Provide the (x, y) coordinate of the cell's center where the given text is located.  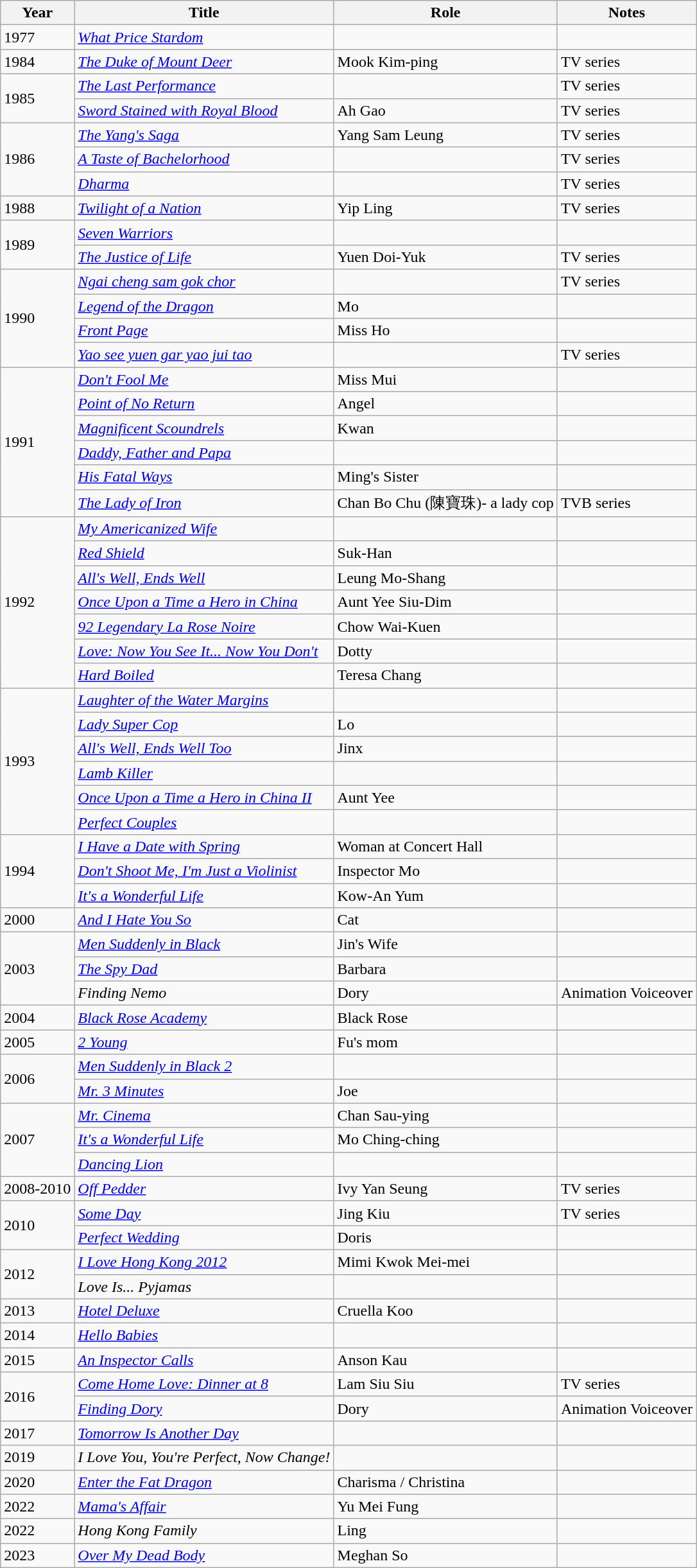
Aunt Yee Siu-Dim (445, 602)
Ivy Yan Seung (445, 1189)
Title (204, 13)
1989 (37, 245)
The Yang's Saga (204, 135)
Lo (445, 724)
2005 (37, 1042)
Lady Super Cop (204, 724)
Mr. 3 Minutes (204, 1091)
What Price Stardom (204, 37)
2015 (37, 1360)
Over My Dead Body (204, 1555)
Seven Warriors (204, 232)
2010 (37, 1225)
1990 (37, 318)
His Fatal Ways (204, 477)
2023 (37, 1555)
Perfect Wedding (204, 1237)
I Love You, You're Perfect, Now Change! (204, 1458)
Daddy, Father and Papa (204, 453)
Year (37, 13)
1992 (37, 602)
Chow Wai-Kuen (445, 627)
Ming's Sister (445, 477)
Don't Shoot Me, I'm Just a Violinist (204, 871)
2016 (37, 1397)
Front Page (204, 331)
Once Upon a Time a Hero in China (204, 602)
The Spy Dad (204, 969)
2020 (37, 1482)
I Love Hong Kong 2012 (204, 1262)
Fu's mom (445, 1042)
All's Well, Ends Well Too (204, 749)
Finding Dory (204, 1409)
Ah Gao (445, 110)
Yao see yuen gar yao jui tao (204, 355)
1977 (37, 37)
Mo (445, 306)
Hard Boiled (204, 675)
Role (445, 13)
And I Hate You So (204, 920)
Perfect Couples (204, 822)
Aunt Yee (445, 797)
Inspector Mo (445, 871)
2008-2010 (37, 1189)
Ling (445, 1531)
The Last Performance (204, 86)
Cruella Koo (445, 1311)
Laughter of the Water Margins (204, 700)
Ngai cheng sam gok chor (204, 281)
1991 (37, 442)
Doris (445, 1237)
Mama's Affair (204, 1506)
Yu Mei Fung (445, 1506)
The Justice of Life (204, 257)
Dancing Lion (204, 1164)
1986 (37, 159)
Mimi Kwok Mei-mei (445, 1262)
Enter the Fat Dragon (204, 1482)
Once Upon a Time a Hero in China II (204, 797)
Tomorrow Is Another Day (204, 1433)
Mo Ching-ching (445, 1140)
Red Shield (204, 553)
Jinx (445, 749)
Chan Sau-ying (445, 1115)
Black Rose (445, 1018)
The Lady of Iron (204, 503)
Jing Kiu (445, 1213)
2014 (37, 1336)
Off Pedder (204, 1189)
Yip Ling (445, 208)
2007 (37, 1140)
Mr. Cinema (204, 1115)
Notes (626, 13)
2012 (37, 1274)
Hong Kong Family (204, 1531)
I Have a Date with Spring (204, 846)
Kow-An Yum (445, 896)
Dharma (204, 184)
Dotty (445, 651)
TVB series (626, 503)
Charisma / Christina (445, 1482)
2004 (37, 1018)
Some Day (204, 1213)
Joe (445, 1091)
2 Young (204, 1042)
2017 (37, 1433)
Love Is... Pyjamas (204, 1286)
1985 (37, 98)
2013 (37, 1311)
Chan Bo Chu (陳寶珠)- a lady cop (445, 503)
All's Well, Ends Well (204, 578)
Woman at Concert Hall (445, 846)
Yang Sam Leung (445, 135)
Lam Siu Siu (445, 1384)
Miss Ho (445, 331)
Men Suddenly in Black (204, 945)
Leung Mo-Shang (445, 578)
Magnificent Scoundrels (204, 428)
Lamb Killer (204, 773)
Yuen Doi-Yuk (445, 257)
My Americanized Wife (204, 529)
Hotel Deluxe (204, 1311)
A Taste of Bachelorhood (204, 159)
Meghan So (445, 1555)
The Duke of Mount Deer (204, 62)
Legend of the Dragon (204, 306)
1994 (37, 871)
Suk-Han (445, 553)
Sword Stained with Royal Blood (204, 110)
Miss Mui (445, 379)
2003 (37, 969)
Barbara (445, 969)
Come Home Love: Dinner at 8 (204, 1384)
Teresa Chang (445, 675)
1988 (37, 208)
1984 (37, 62)
Cat (445, 920)
2000 (37, 920)
Don't Fool Me (204, 379)
Twilight of a Nation (204, 208)
Black Rose Academy (204, 1018)
1993 (37, 761)
2006 (37, 1079)
Angel (445, 404)
Finding Nemo (204, 993)
Mook Kim-ping (445, 62)
An Inspector Calls (204, 1360)
Anson Kau (445, 1360)
2019 (37, 1458)
Hello Babies (204, 1336)
92 Legendary La Rose Noire (204, 627)
Point of No Return (204, 404)
Love: Now You See It... Now You Don't (204, 651)
Kwan (445, 428)
Jin's Wife (445, 945)
Men Suddenly in Black 2 (204, 1067)
